Return the [x, y] coordinate for the center point of the cell that contains the specified text.  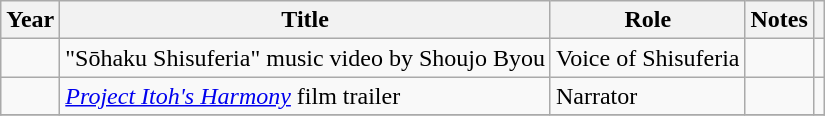
Notes [779, 20]
Title [306, 20]
Year [30, 20]
Role [648, 20]
Voice of Shisuferia [648, 58]
"Sōhaku Shisuferia" music video by Shoujo Byou [306, 58]
Narrator [648, 96]
Project Itoh's Harmony film trailer [306, 96]
